Locate the cell with the specified text and output its [X, Y] center coordinate. 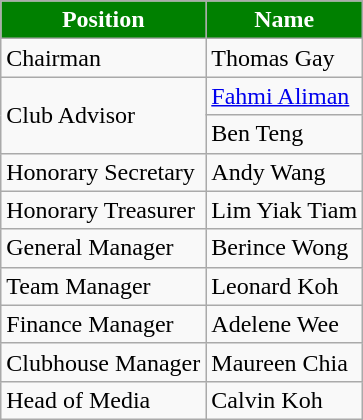
Leonard Koh [284, 286]
Fahmi Aliman [284, 96]
Club Advisor [104, 115]
Lim Yiak Tiam [284, 210]
Clubhouse Manager [104, 362]
Berince Wong [284, 248]
Adelene Wee [284, 324]
Ben Teng [284, 134]
Andy Wang [284, 172]
Thomas Gay [284, 58]
Head of Media [104, 400]
Finance Manager [104, 324]
Position [104, 20]
General Manager [104, 248]
Honorary Treasurer [104, 210]
Calvin Koh [284, 400]
Honorary Secretary [104, 172]
Maureen Chia [284, 362]
Chairman [104, 58]
Team Manager [104, 286]
Name [284, 20]
